Provide the [x, y] coordinate of the cell's center where the given text is located.  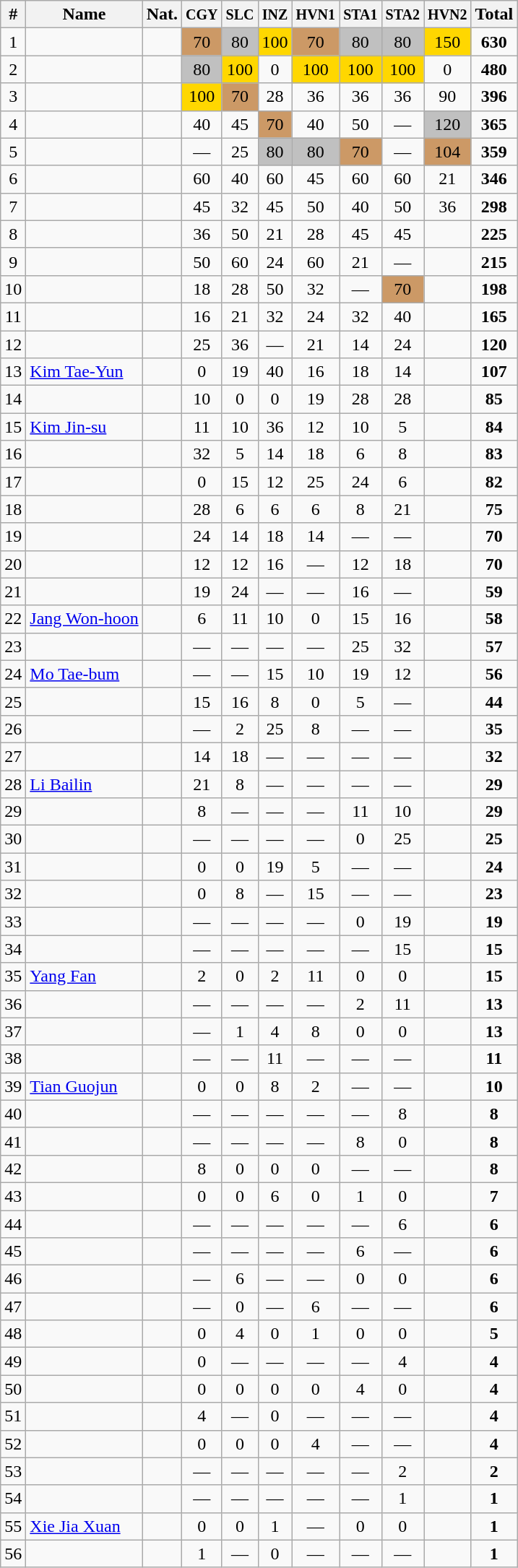
55 [13, 1526]
Jang Won-hoon [84, 619]
365 [494, 124]
37 [13, 1031]
480 [494, 69]
85 [494, 399]
75 [494, 509]
54 [13, 1499]
Nat. [162, 14]
107 [494, 372]
33 [13, 922]
HVN1 [316, 14]
# [13, 14]
Yang Fan [84, 976]
31 [13, 867]
17 [13, 482]
298 [494, 207]
165 [494, 316]
48 [13, 1334]
26 [13, 729]
150 [448, 42]
Kim Tae-Yun [84, 372]
215 [494, 261]
9 [13, 261]
225 [494, 234]
Li Bailin [84, 784]
39 [13, 1086]
42 [13, 1169]
84 [494, 427]
Tian Guojun [84, 1086]
41 [13, 1141]
83 [494, 454]
CGY [202, 14]
43 [13, 1196]
27 [13, 756]
359 [494, 152]
46 [13, 1279]
HVN2 [448, 14]
47 [13, 1307]
SLC [240, 14]
20 [13, 564]
49 [13, 1361]
INZ [275, 14]
53 [13, 1471]
3 [13, 97]
57 [494, 646]
34 [13, 949]
Xie Jia Xuan [84, 1526]
82 [494, 482]
Mo Tae-bum [84, 674]
52 [13, 1444]
Kim Jin-su [84, 427]
198 [494, 289]
38 [13, 1059]
51 [13, 1416]
STA2 [402, 14]
90 [448, 97]
30 [13, 839]
59 [494, 592]
22 [13, 619]
396 [494, 97]
STA1 [361, 14]
630 [494, 42]
Name [84, 14]
58 [494, 619]
104 [448, 152]
346 [494, 179]
Total [494, 14]
